Return the (X, Y) coordinate for the center point of the cell that contains the specified text.  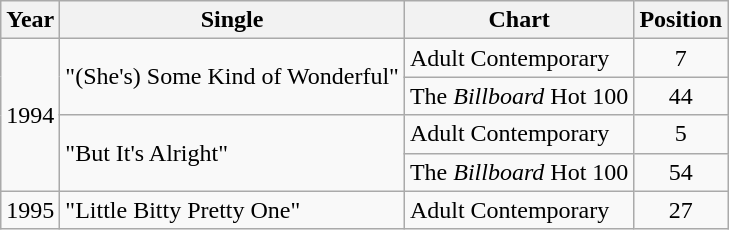
1995 (30, 210)
"(She's) Some Kind of Wonderful" (232, 77)
Year (30, 20)
Chart (519, 20)
"Little Bitty Pretty One" (232, 210)
"But It's Alright" (232, 153)
5 (681, 134)
7 (681, 58)
Single (232, 20)
1994 (30, 115)
54 (681, 172)
44 (681, 96)
Position (681, 20)
27 (681, 210)
